For the text-containing cell, return its midpoint in (x, y) coordinate format. 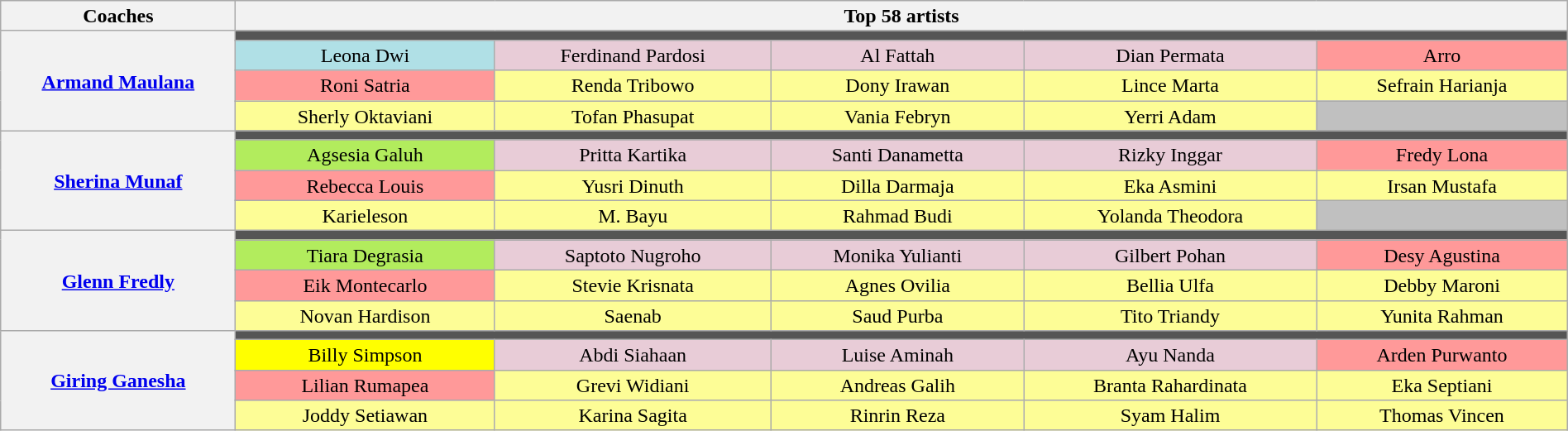
Ayu Nanda (1170, 356)
Rinrin Reza (897, 415)
Syam Halim (1170, 415)
Eka Asmini (1170, 185)
Sefrain Harianja (1442, 86)
Andreas Galih (897, 386)
Fredy Lona (1442, 156)
Karieleson (366, 215)
Joddy Setiawan (366, 415)
Dony Irawan (897, 86)
Giring Ganesha (118, 381)
Lince Marta (1170, 86)
Glenn Fredly (118, 281)
Arden Purwanto (1442, 356)
Agnes Ovilia (897, 285)
Roni Satria (366, 86)
Dian Permata (1170, 55)
Pritta Kartika (633, 156)
Agsesia Galuh (366, 156)
Tito Triandy (1170, 316)
Sherina Munaf (118, 180)
Sherly Oktaviani (366, 116)
Renda Tribowo (633, 86)
Dilla Darmaja (897, 185)
Tofan Phasupat (633, 116)
Bellia Ulfa (1170, 285)
Thomas Vincen (1442, 415)
Saud Purba (897, 316)
Top 58 artists (901, 17)
Debby Maroni (1442, 285)
Leona Dwi (366, 55)
Grevi Widiani (633, 386)
M. Bayu (633, 215)
Tiara Degrasia (366, 255)
Desy Agustina (1442, 255)
Abdi Siahaan (633, 356)
Stevie Krisnata (633, 285)
Ferdinand Pardosi (633, 55)
Saenab (633, 316)
Branta Rahardinata (1170, 386)
Armand Maulana (118, 81)
Gilbert Pohan (1170, 255)
Yusri Dinuth (633, 185)
Saptoto Nugroho (633, 255)
Lilian Rumapea (366, 386)
Billy Simpson (366, 356)
Al Fattah (897, 55)
Eka Septiani (1442, 386)
Rizky Inggar (1170, 156)
Rebecca Louis (366, 185)
Luise Aminah (897, 356)
Eik Montecarlo (366, 285)
Vania Febryn (897, 116)
Monika Yulianti (897, 255)
Santi Danametta (897, 156)
Yolanda Theodora (1170, 215)
Yerri Adam (1170, 116)
Rahmad Budi (897, 215)
Novan Hardison (366, 316)
Arro (1442, 55)
Coaches (118, 17)
Irsan Mustafa (1442, 185)
Karina Sagita (633, 415)
Yunita Rahman (1442, 316)
